Search for the cell housing the specified text and yield its [x, y] center coordinate. 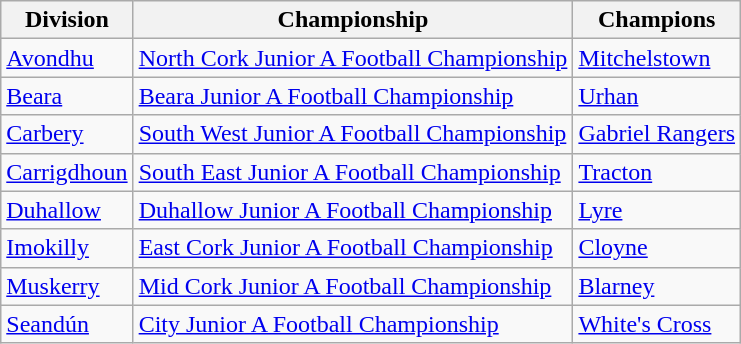
Muskerry [67, 286]
South West Junior A Football Championship [353, 134]
Mid Cork Junior A Football Championship [353, 286]
Avondhu [67, 58]
City Junior A Football Championship [353, 324]
Seandún [67, 324]
Carrigdhoun [67, 172]
Lyre [657, 210]
White's Cross [657, 324]
South East Junior A Football Championship [353, 172]
Mitchelstown [657, 58]
Beara Junior A Football Championship [353, 96]
Championship [353, 20]
Champions [657, 20]
North Cork Junior A Football Championship [353, 58]
Tracton [657, 172]
Gabriel Rangers [657, 134]
Imokilly [67, 248]
Carbery [67, 134]
Urhan [657, 96]
Duhallow [67, 210]
Division [67, 20]
Blarney [657, 286]
East Cork Junior A Football Championship [353, 248]
Cloyne [657, 248]
Beara [67, 96]
Duhallow Junior A Football Championship [353, 210]
